Determine the [x, y] coordinate at the center of the cell enclosing the given text.  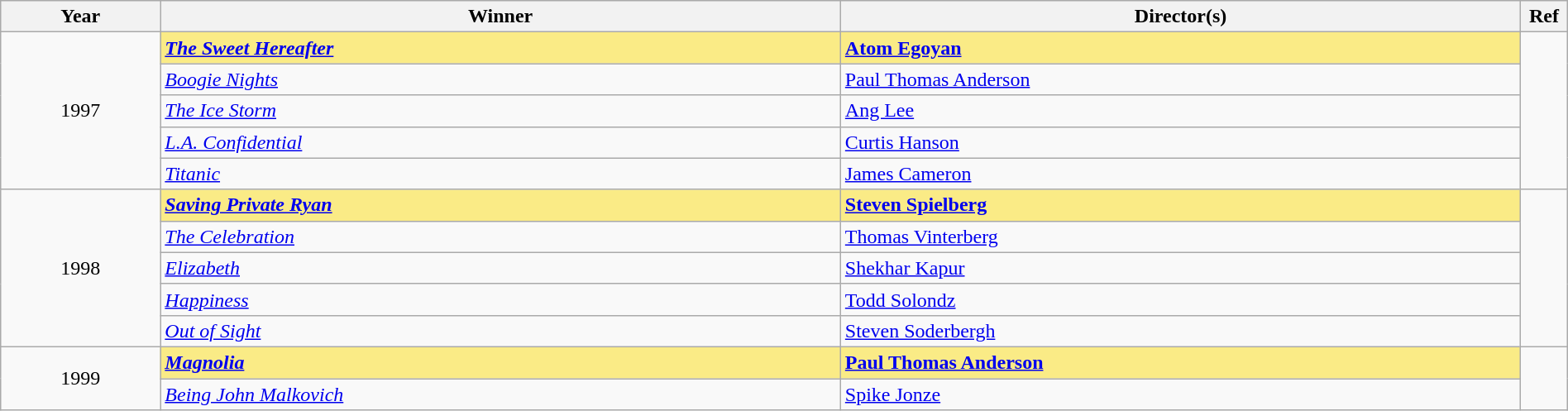
Winner [500, 17]
Elizabeth [500, 268]
Ref [1544, 17]
Todd Solondz [1180, 299]
Out of Sight [500, 331]
1999 [81, 378]
Magnolia [500, 362]
L.A. Confidential [500, 142]
Steven Spielberg [1180, 205]
Year [81, 17]
Thomas Vinterberg [1180, 237]
Titanic [500, 174]
1998 [81, 268]
The Sweet Hereafter [500, 48]
1997 [81, 111]
Atom Egoyan [1180, 48]
Ang Lee [1180, 111]
Director(s) [1180, 17]
Saving Private Ryan [500, 205]
Shekhar Kapur [1180, 268]
Happiness [500, 299]
James Cameron [1180, 174]
The Celebration [500, 237]
Curtis Hanson [1180, 142]
Steven Soderbergh [1180, 331]
Being John Malkovich [500, 394]
The Ice Storm [500, 111]
Boogie Nights [500, 79]
Spike Jonze [1180, 394]
